Return the (X, Y) coordinate for the center point of the cell that contains the specified text.  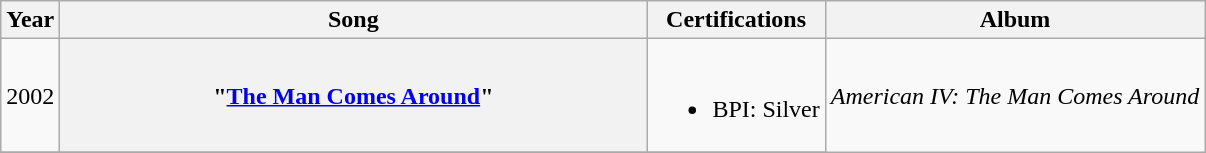
2002 (30, 96)
Album (1014, 20)
BPI: Silver (736, 96)
Year (30, 20)
"The Man Comes Around" (354, 96)
Certifications (736, 20)
Song (354, 20)
American IV: The Man Comes Around (1014, 96)
